Capture the cell that displays the provided text and extract its [x, y] central coordinate. 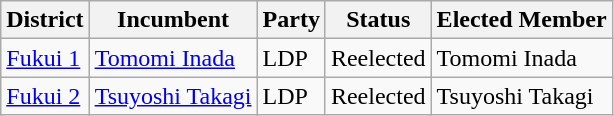
Status [378, 20]
Party [291, 20]
Fukui 2 [45, 96]
Incumbent [173, 20]
Fukui 1 [45, 58]
Elected Member [522, 20]
District [45, 20]
